Return (X, Y) of the center of cell containing provided text 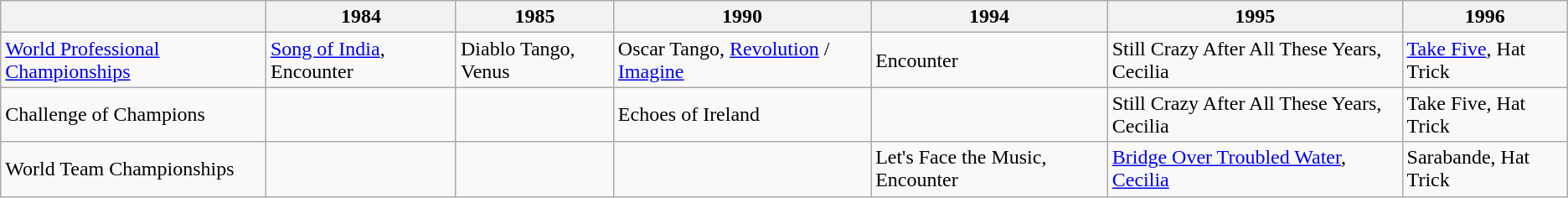
1996 (1484, 17)
Bridge Over Troubled Water, Cecilia (1255, 169)
1994 (990, 17)
Oscar Tango, Revolution / Imagine (742, 60)
World Team Championships (134, 169)
1984 (360, 17)
Sarabande, Hat Trick (1484, 169)
Song of India, Encounter (360, 60)
1995 (1255, 17)
Diablo Tango, Venus (534, 60)
World Professional Championships (134, 60)
Challenge of Champions (134, 114)
Let's Face the Music, Encounter (990, 169)
Encounter (990, 60)
1990 (742, 17)
1985 (534, 17)
Echoes of Ireland (742, 114)
